Search for the cell housing the specified text and yield its (X, Y) center coordinate. 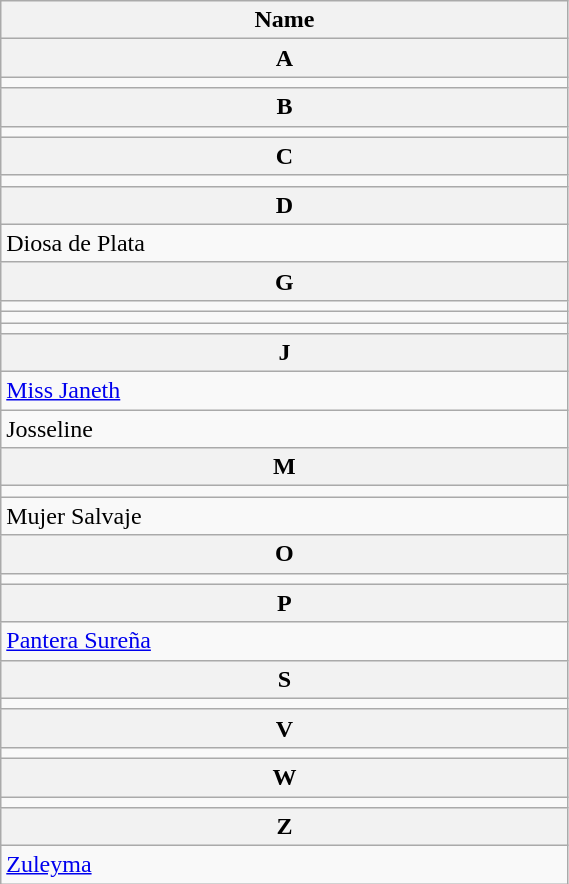
Miss Janeth (284, 391)
Z (284, 827)
D (284, 205)
J (284, 353)
Name (284, 20)
Mujer Salvaje (284, 516)
A (284, 58)
Diosa de Plata (284, 243)
P (284, 603)
O (284, 554)
B (284, 107)
W (284, 777)
G (284, 281)
S (284, 679)
V (284, 728)
M (284, 467)
Zuleyma (284, 865)
Josseline (284, 429)
Pantera Sureña (284, 641)
C (284, 156)
